Search for the cell housing the specified text and yield its [x, y] center coordinate. 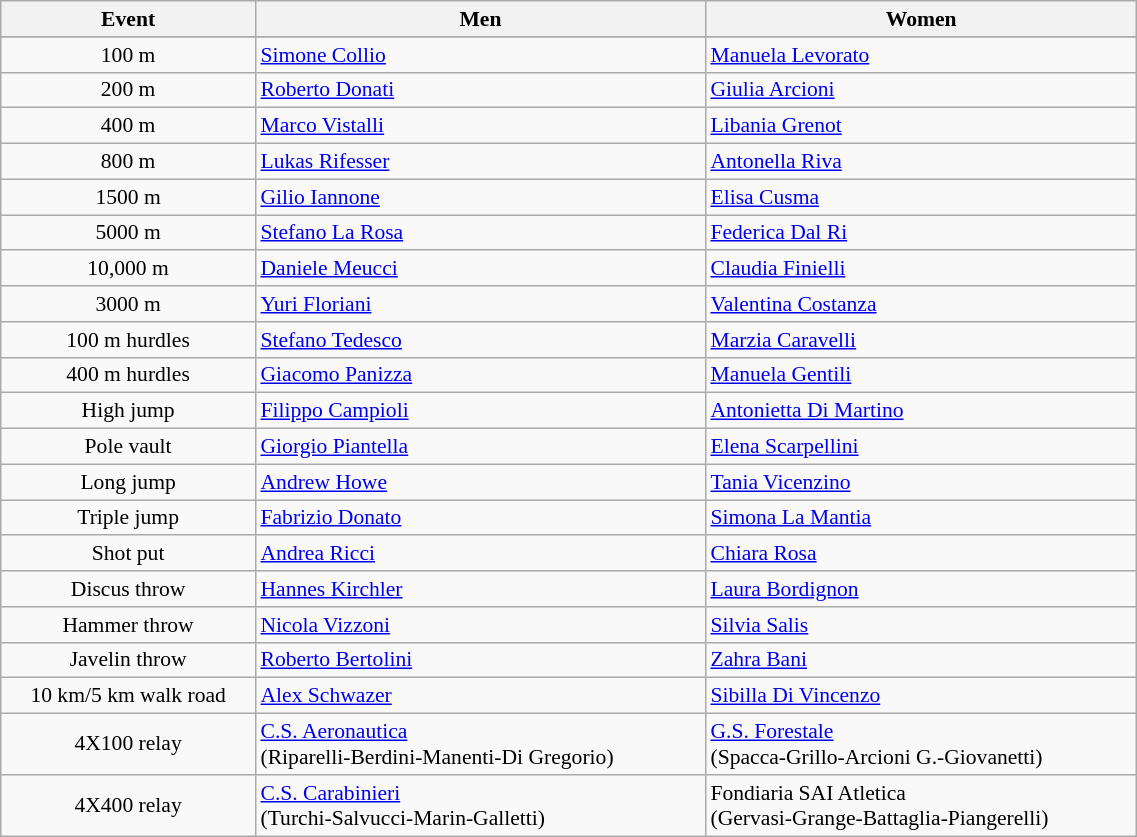
Roberto Donati [480, 90]
Fabrizio Donato [480, 518]
Shot put [128, 554]
Men [480, 19]
10 km/5 km walk road [128, 696]
G.S. Forestale (Spacca-Grillo-Arcioni G.-Giovanetti) [920, 744]
4X100 relay [128, 744]
C.S. Carabinieri(Turchi-Salvucci-Marin-Galletti) [480, 806]
Triple jump [128, 518]
100 m [128, 55]
Simone Collio [480, 55]
4X400 relay [128, 806]
Antonietta Di Martino [920, 411]
800 m [128, 162]
Discus throw [128, 589]
Stefano Tedesco [480, 340]
C.S. Aeronautica(Riparelli-Berdini-Manenti-Di Gregorio) [480, 744]
Roberto Bertolini [480, 660]
Marco Vistalli [480, 126]
100 m hurdles [128, 340]
Zahra Bani [920, 660]
Claudia Finielli [920, 269]
Event [128, 19]
Stefano La Rosa [480, 233]
Laura Bordignon [920, 589]
Pole vault [128, 447]
Elisa Cusma [920, 197]
Filippo Campioli [480, 411]
Javelin throw [128, 660]
Marzia Caravelli [920, 340]
5000 m [128, 233]
Libania Grenot [920, 126]
Nicola Vizzoni [480, 625]
Andrea Ricci [480, 554]
Lukas Rifesser [480, 162]
Giacomo Panizza [480, 375]
Antonella Riva [920, 162]
Giorgio Piantella [480, 447]
400 m [128, 126]
Silvia Salis [920, 625]
10,000 m [128, 269]
Gilio Iannone [480, 197]
Giulia Arcioni [920, 90]
Hammer throw [128, 625]
Manuela Levorato [920, 55]
400 m hurdles [128, 375]
Elena Scarpellini [920, 447]
Simona La Mantia [920, 518]
Sibilla Di Vincenzo [920, 696]
High jump [128, 411]
Fondiaria SAI Atletica (Gervasi-Grange-Battaglia-Piangerelli) [920, 806]
Chiara Rosa [920, 554]
3000 m [128, 304]
Valentina Costanza [920, 304]
Women [920, 19]
200 m [128, 90]
Daniele Meucci [480, 269]
Long jump [128, 482]
1500 m [128, 197]
Tania Vicenzino [920, 482]
Hannes Kirchler [480, 589]
Alex Schwazer [480, 696]
Manuela Gentili [920, 375]
Federica Dal Ri [920, 233]
Yuri Floriani [480, 304]
Andrew Howe [480, 482]
